Capture the cell that displays the provided text and extract its [X, Y] central coordinate. 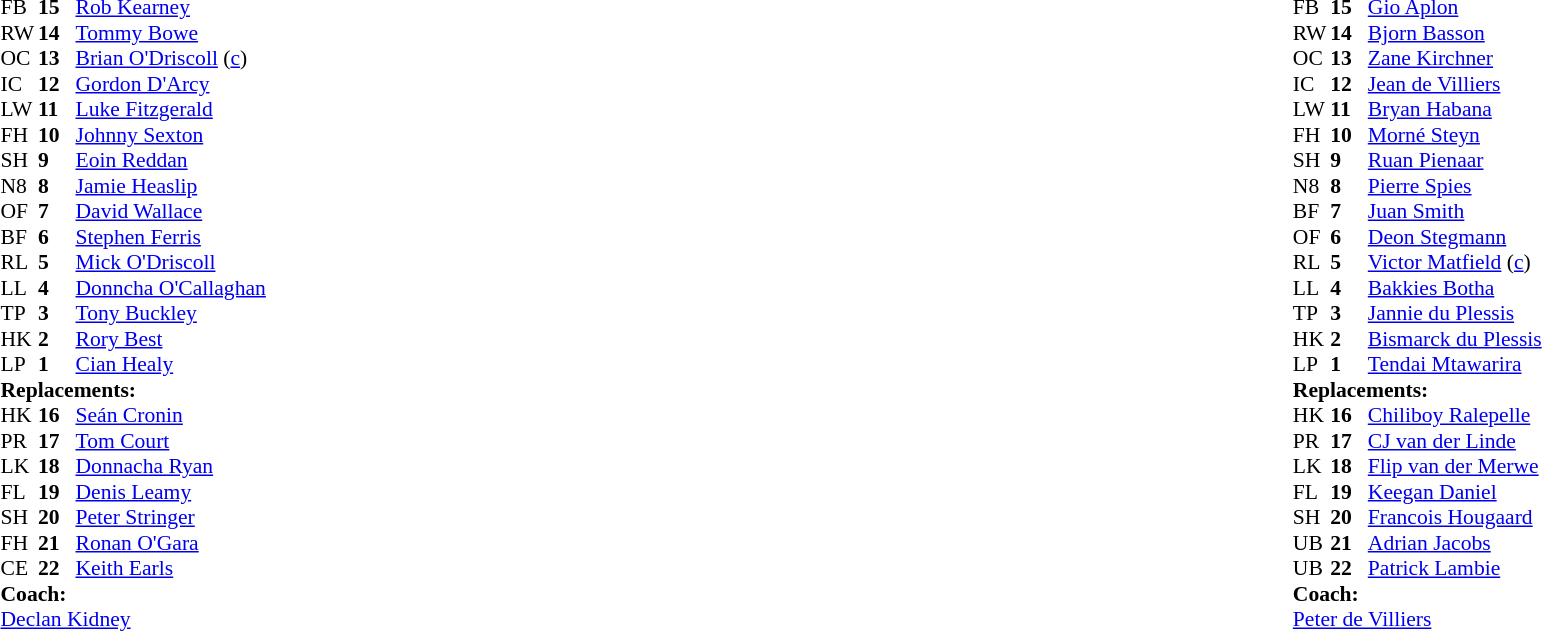
Rory Best [171, 339]
Brian O'Driscoll (c) [171, 59]
CJ van der Linde [1455, 441]
Juan Smith [1455, 211]
Pierre Spies [1455, 186]
Ruan Pienaar [1455, 161]
Tommy Bowe [171, 33]
Francois Hougaard [1455, 517]
Keegan Daniel [1455, 492]
David Wallace [171, 211]
Donncha O'Callaghan [171, 288]
Tom Court [171, 441]
Eoin Reddan [171, 161]
Chiliboy Ralepelle [1455, 415]
Adrian Jacobs [1455, 543]
Tony Buckley [171, 313]
Peter Stringer [171, 517]
Bismarck du Plessis [1455, 339]
Victor Matfield (c) [1455, 263]
Jamie Heaslip [171, 186]
Keith Earls [171, 569]
Zane Kirchner [1455, 59]
Gordon D'Arcy [171, 84]
Cian Healy [171, 365]
Deon Stegmann [1455, 237]
Tendai Mtawarira [1455, 365]
Denis Leamy [171, 492]
Flip van der Merwe [1455, 467]
Luke Fitzgerald [171, 109]
Seán Cronin [171, 415]
Donnacha Ryan [171, 467]
Bjorn Basson [1455, 33]
Morné Steyn [1455, 135]
Stephen Ferris [171, 237]
Bakkies Botha [1455, 288]
Jannie du Plessis [1455, 313]
Bryan Habana [1455, 109]
Patrick Lambie [1455, 569]
Ronan O'Gara [171, 543]
Mick O'Driscoll [171, 263]
Jean de Villiers [1455, 84]
CE [19, 569]
Johnny Sexton [171, 135]
